From the cell containing the given text, extract its center point as [x, y] coordinate. 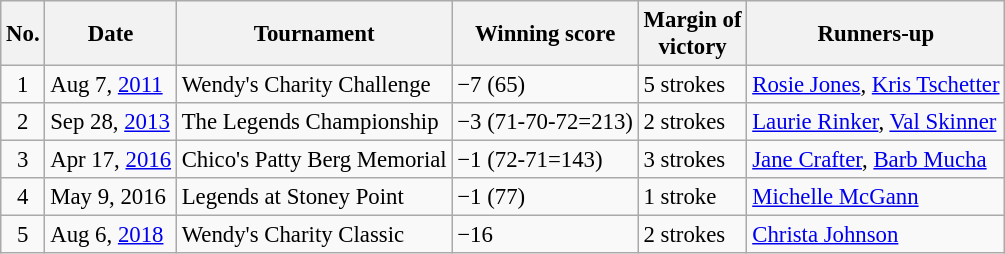
Tournament [314, 34]
Jane Crafter, Barb Mucha [876, 160]
3 strokes [692, 160]
The Legends Championship [314, 122]
−1 (77) [545, 197]
Legends at Stoney Point [314, 197]
May 9, 2016 [110, 197]
Michelle McGann [876, 197]
2 [23, 122]
−3 (71-70-72=213) [545, 122]
4 [23, 197]
Wendy's Charity Classic [314, 235]
Aug 7, 2011 [110, 85]
Wendy's Charity Challenge [314, 85]
5 strokes [692, 85]
Chico's Patty Berg Memorial [314, 160]
Christa Johnson [876, 235]
−1 (72-71=143) [545, 160]
Aug 6, 2018 [110, 235]
Runners-up [876, 34]
Apr 17, 2016 [110, 160]
No. [23, 34]
Sep 28, 2013 [110, 122]
Laurie Rinker, Val Skinner [876, 122]
−7 (65) [545, 85]
Date [110, 34]
1 stroke [692, 197]
Winning score [545, 34]
Rosie Jones, Kris Tschetter [876, 85]
1 [23, 85]
Margin ofvictory [692, 34]
−16 [545, 235]
5 [23, 235]
3 [23, 160]
